Identify which cell holds the provided text, then report its (X, Y) central coordinate. 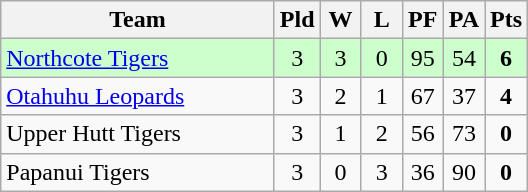
56 (422, 134)
PF (422, 20)
Otahuhu Leopards (138, 96)
73 (464, 134)
Papanui Tigers (138, 172)
PA (464, 20)
36 (422, 172)
95 (422, 58)
37 (464, 96)
4 (506, 96)
90 (464, 172)
Pts (506, 20)
Team (138, 20)
6 (506, 58)
L (382, 20)
Upper Hutt Tigers (138, 134)
Pld (297, 20)
Northcote Tigers (138, 58)
67 (422, 96)
W (340, 20)
54 (464, 58)
